Locate the cell with the specified text and output its (x, y) center coordinate. 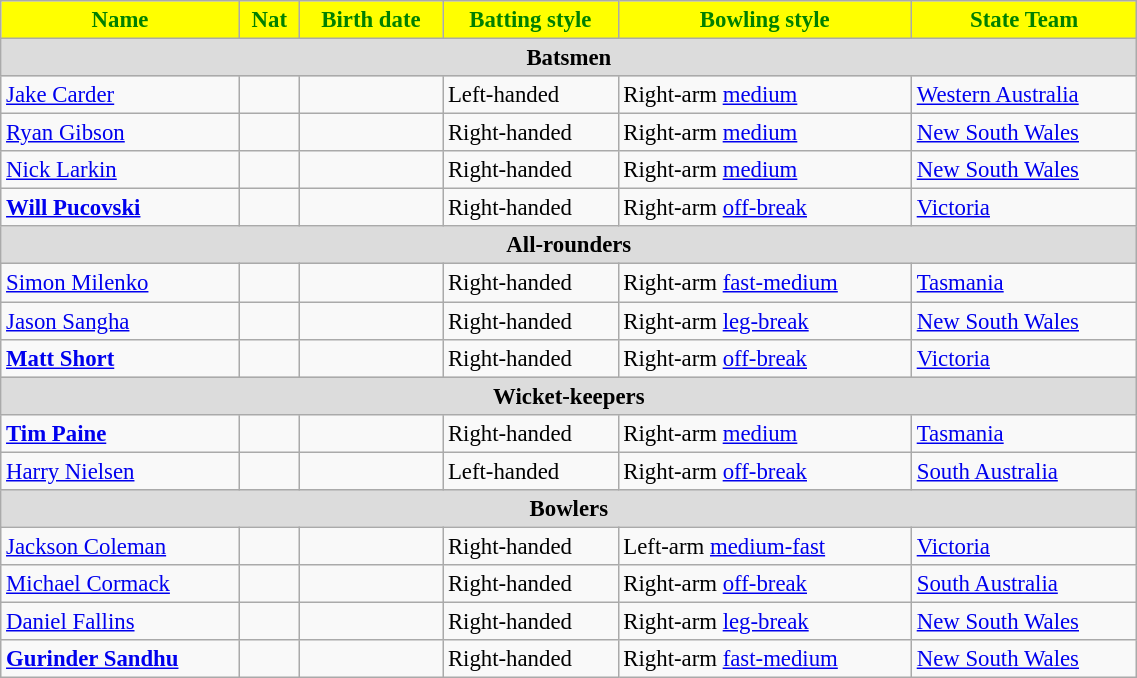
Will Pucovski (120, 208)
Western Australia (1024, 95)
Nick Larkin (120, 170)
Batting style (530, 20)
Matt Short (120, 358)
All-rounders (569, 245)
Batsmen (569, 58)
Harry Nielsen (120, 471)
State Team (1024, 20)
Bowling style (764, 20)
Tim Paine (120, 433)
Ryan Gibson (120, 133)
Bowlers (569, 509)
Wicket-keepers (569, 396)
Jason Sangha (120, 321)
Name (120, 20)
Left-arm medium-fast (764, 546)
Daniel Fallins (120, 621)
Simon Milenko (120, 283)
Jake Carder (120, 95)
Michael Cormack (120, 584)
Nat (269, 20)
Gurinder Sandhu (120, 659)
Jackson Coleman (120, 546)
Birth date (370, 20)
